Provide the [x, y] coordinate of the cell's center where the given text is located.  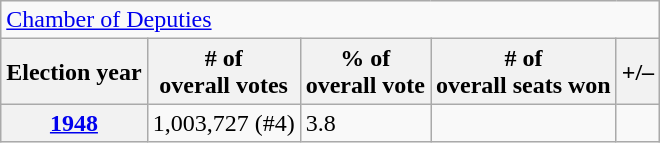
Chamber of Deputies [330, 20]
+/– [638, 72]
# ofoverall votes [224, 72]
Election year [74, 72]
# ofoverall seats won [524, 72]
1948 [74, 123]
3.8 [365, 123]
1,003,727 (#4) [224, 123]
% ofoverall vote [365, 72]
